Pinpoint the cell where the given text exists, returning its [X, Y] midpoint coordinate. 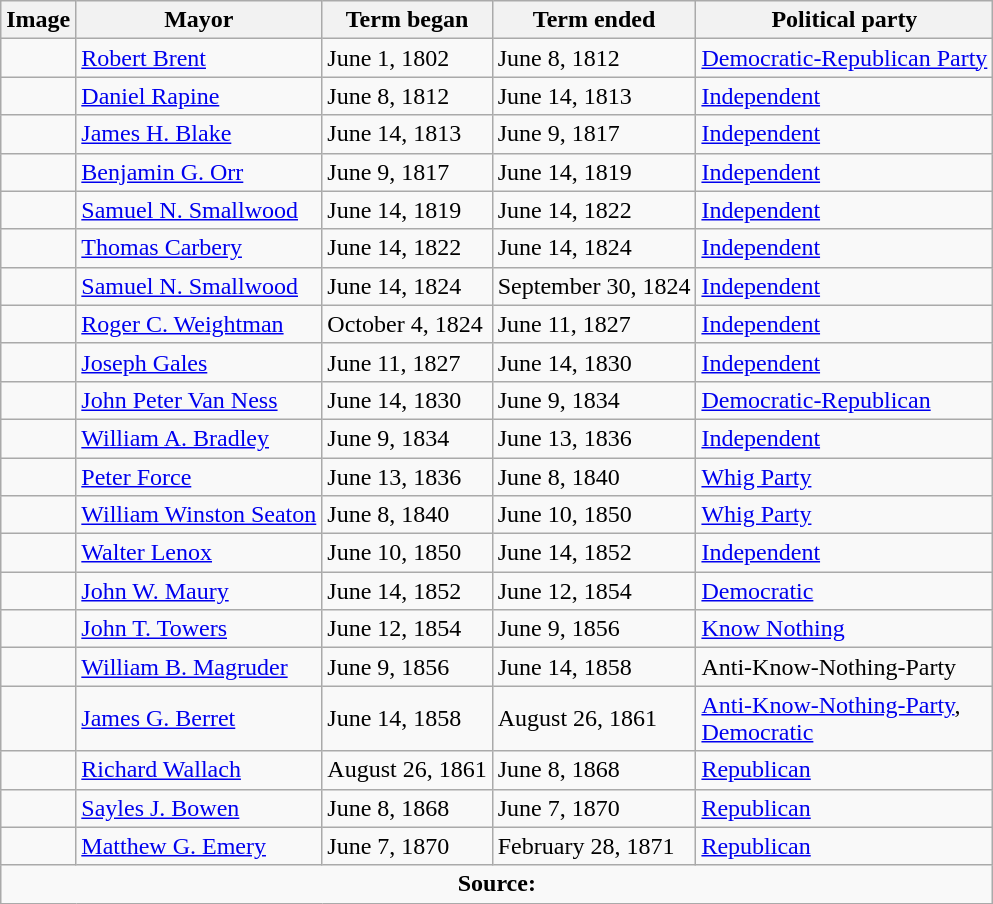
John Peter Van Ness [199, 400]
October 4, 1824 [407, 324]
Joseph Gales [199, 362]
Thomas Carbery [199, 248]
Sayles J. Bowen [199, 808]
Anti-Know-Nothing-Party,Democratic [844, 718]
Walter Lenox [199, 553]
Roger C. Weightman [199, 324]
Anti-Know-Nothing-Party [844, 667]
Robert Brent [199, 58]
James H. Blake [199, 134]
Source: [497, 884]
June 1, 1802 [407, 58]
Democratic-Republican Party [844, 58]
Political party [844, 20]
William B. Magruder [199, 667]
Richard Wallach [199, 770]
Daniel Rapine [199, 96]
Term began [407, 20]
Peter Force [199, 477]
John W. Maury [199, 591]
Benjamin G. Orr [199, 172]
William Winston Seaton [199, 515]
Term ended [594, 20]
Matthew G. Emery [199, 846]
Mayor [199, 20]
Democratic-Republican [844, 400]
James G. Berret [199, 718]
Image [38, 20]
John T. Towers [199, 629]
September 30, 1824 [594, 286]
Know Nothing [844, 629]
William A. Bradley [199, 438]
February 28, 1871 [594, 846]
Democratic [844, 591]
